Extract the (x, y) coordinate from the center of the cell holding the provided text.  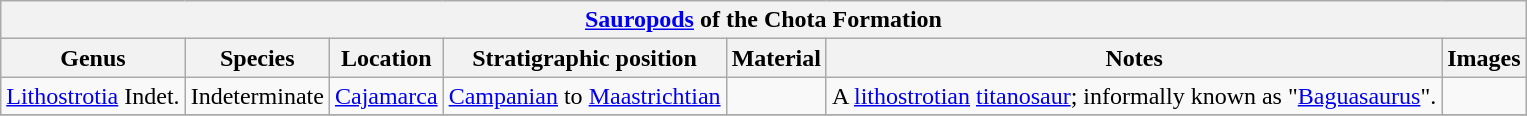
Sauropods of the Chota Formation (764, 20)
Indeterminate (257, 96)
Notes (1134, 58)
Species (257, 58)
Stratigraphic position (584, 58)
Material (776, 58)
Images (1484, 58)
Location (386, 58)
Cajamarca (386, 96)
A lithostrotian titanosaur; informally known as "Baguasaurus". (1134, 96)
Lithostrotia Indet. (93, 96)
Campanian to Maastrichtian (584, 96)
Genus (93, 58)
